Find where the given text appears and provide that cell's center as (x, y) coordinate. 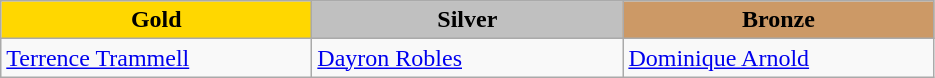
Dayron Robles (468, 58)
Dominique Arnold (778, 58)
Bronze (778, 20)
Terrence Trammell (156, 58)
Gold (156, 20)
Silver (468, 20)
